Provide the [X, Y] coordinate of the cell's center where the given text is located.  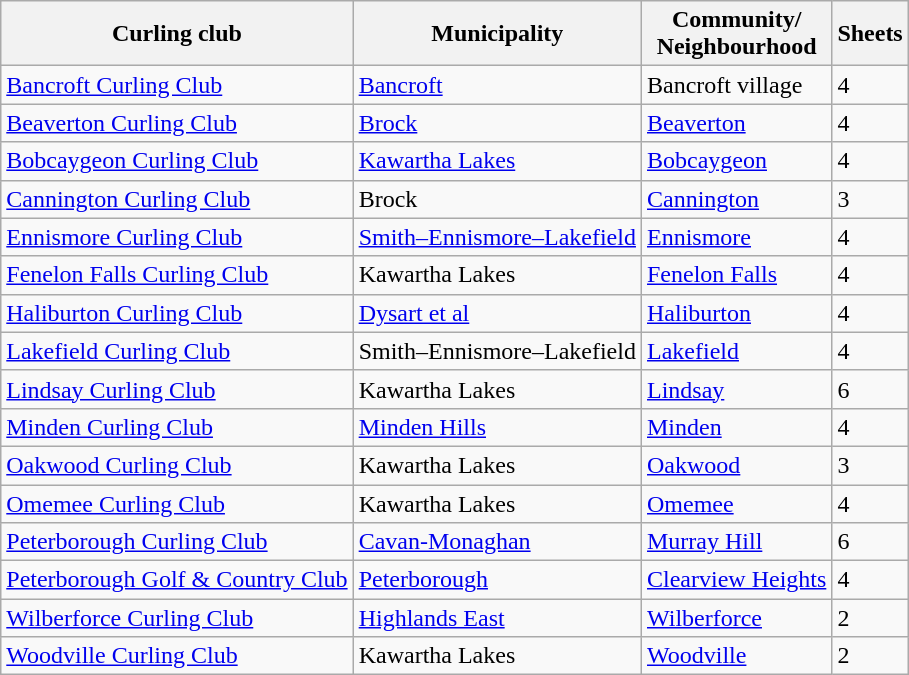
Highlands East [497, 618]
Minden Hills [497, 427]
Beaverton [736, 123]
Lindsay Curling Club [177, 389]
Wilberforce Curling Club [177, 618]
Ennismore Curling Club [177, 237]
Lakefield [736, 351]
Fenelon Falls [736, 275]
Municipality [497, 34]
Bobcaygeon [736, 161]
Bancroft [497, 85]
Peterborough [497, 580]
Omemee [736, 503]
Haliburton [736, 313]
Lakefield Curling Club [177, 351]
Clearview Heights [736, 580]
Oakwood [736, 465]
Bancroft village [736, 85]
Sheets [870, 34]
Dysart et al [497, 313]
Peterborough Curling Club [177, 542]
Murray Hill [736, 542]
Fenelon Falls Curling Club [177, 275]
Lindsay [736, 389]
Oakwood Curling Club [177, 465]
Wilberforce [736, 618]
Omemee Curling Club [177, 503]
Ennismore [736, 237]
Cannington [736, 199]
Woodville [736, 656]
Cannington Curling Club [177, 199]
Woodville Curling Club [177, 656]
Curling club [177, 34]
Bancroft Curling Club [177, 85]
Minden [736, 427]
Peterborough Golf & Country Club [177, 580]
Haliburton Curling Club [177, 313]
Bobcaygeon Curling Club [177, 161]
Minden Curling Club [177, 427]
Community/Neighbourhood [736, 34]
Cavan-Monaghan [497, 542]
Beaverton Curling Club [177, 123]
